Locate the cell with the specified text and output its (x, y) center coordinate. 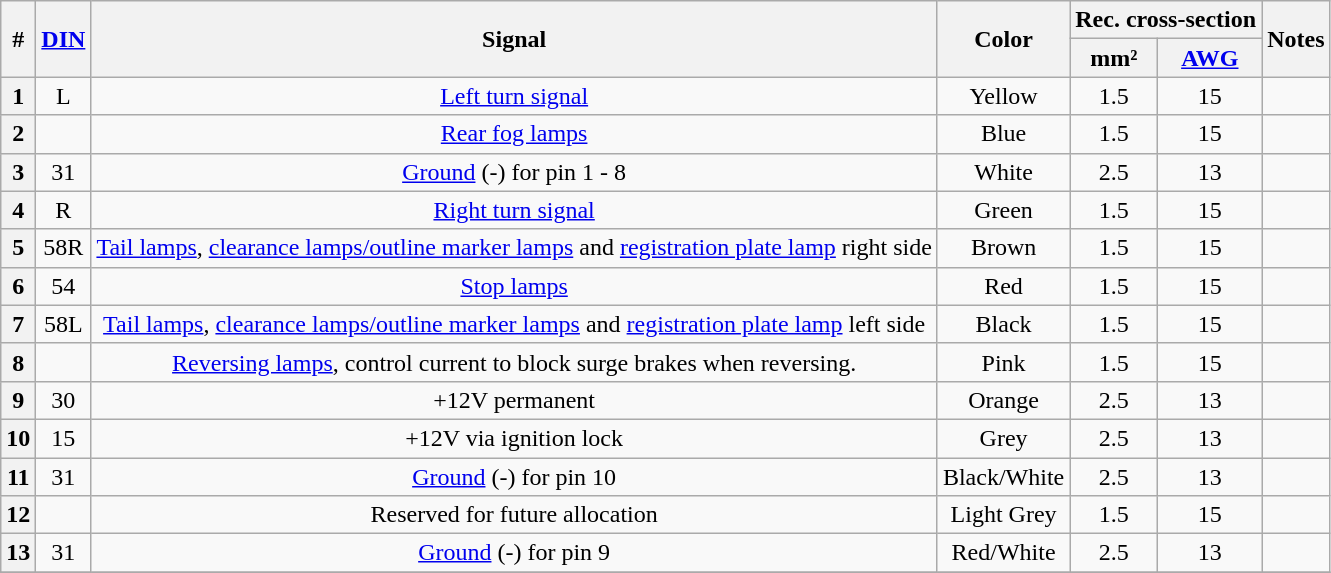
Red/White (1003, 553)
Pink (1003, 362)
1 (18, 96)
Left turn signal (514, 96)
Light Grey (1003, 515)
58R (64, 248)
3 (18, 172)
6 (18, 286)
58L (64, 324)
AWG (1210, 58)
Notes (1296, 39)
Green (1003, 210)
Rec. cross-section (1166, 20)
2 (18, 134)
54 (64, 286)
Color (1003, 39)
+12V via ignition lock (514, 438)
9 (18, 400)
30 (64, 400)
L (64, 96)
11 (18, 477)
White (1003, 172)
# (18, 39)
Signal (514, 39)
Orange (1003, 400)
8 (18, 362)
4 (18, 210)
Ground (-) for pin 1 - 8 (514, 172)
Reversing lamps, control current to block surge brakes when reversing. (514, 362)
7 (18, 324)
Tail lamps, clearance lamps/outline marker lamps and registration plate lamp right side (514, 248)
Grey (1003, 438)
Black (1003, 324)
10 (18, 438)
Stop lamps (514, 286)
Red (1003, 286)
Brown (1003, 248)
Rear fog lamps (514, 134)
+12V permanent (514, 400)
Yellow (1003, 96)
Tail lamps, clearance lamps/outline marker lamps and registration plate lamp left side (514, 324)
Blue (1003, 134)
Right turn signal (514, 210)
R (64, 210)
Reserved for future allocation (514, 515)
Black/White (1003, 477)
12 (18, 515)
Ground (-) for pin 9 (514, 553)
DIN (64, 39)
Ground (-) for pin 10 (514, 477)
mm² (1114, 58)
5 (18, 248)
